Determine the [X, Y] coordinate at the center of the cell enclosing the given text.  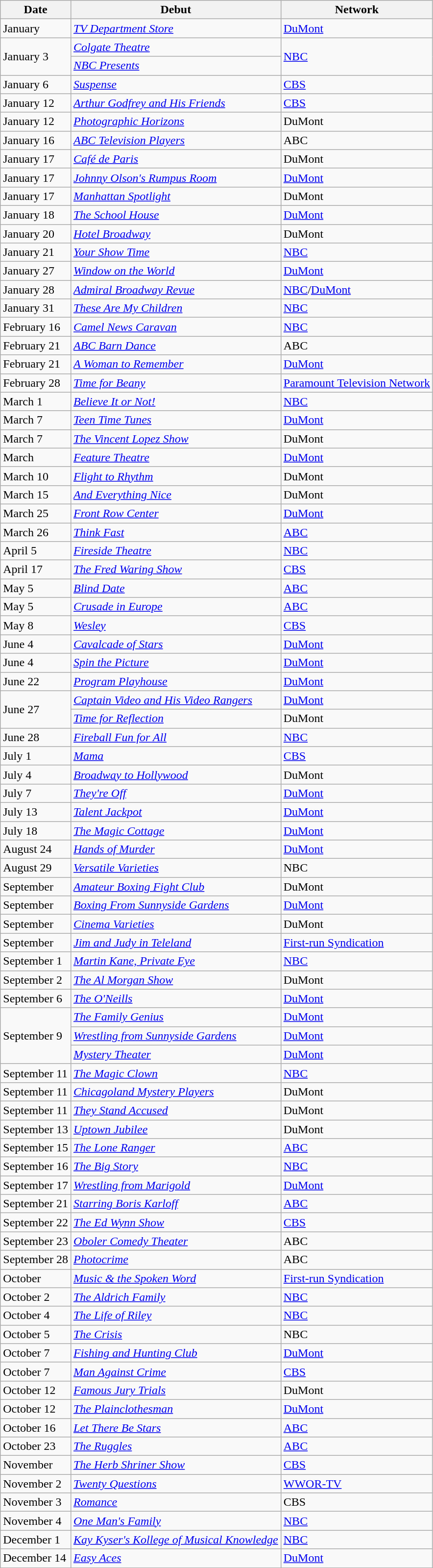
June 22 [36, 681]
January 16 [36, 140]
They're Off [175, 793]
Photocrime [175, 1260]
Manhattan Spotlight [175, 196]
Cavalcade of Stars [175, 644]
January 6 [36, 84]
Arthur Godfrey and His Friends [175, 103]
November [36, 1465]
October 23 [36, 1446]
June 28 [36, 737]
Fireball Fun for All [175, 737]
Let There Be Stars [175, 1428]
Blind Date [175, 588]
Romance [175, 1502]
Music & the Spoken Word [175, 1278]
January [36, 28]
The O'Neills [175, 998]
Kay Kyser's Kollege of Musical Knowledge [175, 1540]
January 31 [36, 308]
July 7 [36, 793]
Your Show Time [175, 252]
The Al Morgan Show [175, 980]
April 17 [36, 570]
November 3 [36, 1502]
The Ruggles [175, 1446]
Versatile Varieties [175, 868]
Suspense [175, 84]
September 13 [36, 1129]
Believe It or Not! [175, 401]
The Crisis [175, 1334]
Time for Reflection [175, 719]
December 1 [36, 1540]
Crusade in Europe [175, 607]
Time for Beany [175, 383]
August 24 [36, 849]
January 20 [36, 234]
One Man's Family [175, 1521]
September 17 [36, 1185]
July 4 [36, 774]
Colgate Theatre [175, 47]
February 16 [36, 327]
The Family Genius [175, 1017]
Window on the World [175, 271]
Fireside Theatre [175, 551]
July 13 [36, 812]
January 27 [36, 271]
September 23 [36, 1241]
October [36, 1278]
October 16 [36, 1428]
The Life of Riley [175, 1316]
Man Against Crime [175, 1371]
Boxing From Sunnyside Gardens [175, 905]
February 28 [36, 383]
September 22 [36, 1222]
Talent Jackpot [175, 812]
Camel News Caravan [175, 327]
ABC Television Players [175, 140]
Famous Jury Trials [175, 1390]
Spin the Picture [175, 663]
Chicagoland Mystery Players [175, 1092]
Fishing and Hunting Club [175, 1353]
Johnny Olson's Rumpus Room [175, 177]
January 3 [36, 56]
And Everything Nice [175, 495]
The Magic Cottage [175, 831]
Wesley [175, 625]
Amateur Boxing Fight Club [175, 887]
Teen Time Tunes [175, 420]
November 4 [36, 1521]
July 18 [36, 831]
September 21 [36, 1204]
Feature Theatre [175, 457]
The Ed Wynn Show [175, 1222]
NBC/DuMont [357, 290]
October 5 [36, 1334]
Broadway to Hollywood [175, 774]
Captain Video and His Video Rangers [175, 700]
Hotel Broadway [175, 234]
Photographic Horizons [175, 122]
March 1 [36, 401]
October 4 [36, 1316]
Wrestling from Sunnyside Gardens [175, 1036]
May 8 [36, 625]
NBC Presents [175, 66]
TV Department Store [175, 28]
Program Playhouse [175, 681]
Easy Aces [175, 1558]
August 29 [36, 868]
September 1 [36, 961]
Café de Paris [175, 159]
WWOR-TV [357, 1484]
January 21 [36, 252]
December 14 [36, 1558]
January 18 [36, 215]
Network [357, 10]
Flight to Rhythm [175, 476]
Starring Boris Karloff [175, 1204]
The School House [175, 215]
The Vincent Lopez Show [175, 439]
June 27 [36, 709]
The Big Story [175, 1167]
September 2 [36, 980]
October 2 [36, 1297]
Cinema Varieties [175, 924]
March [36, 457]
September 9 [36, 1036]
Front Row Center [175, 513]
Debut [175, 10]
Jim and Judy in Teleland [175, 943]
They Stand Accused [175, 1110]
Oboler Comedy Theater [175, 1241]
Date [36, 10]
These Are My Children [175, 308]
The Fred Waring Show [175, 570]
March 10 [36, 476]
Mama [175, 756]
The Lone Ranger [175, 1148]
March 25 [36, 513]
Twenty Questions [175, 1484]
September 6 [36, 998]
March 15 [36, 495]
March 26 [36, 532]
Mystery Theater [175, 1054]
Martin Kane, Private Eye [175, 961]
The Plainclothesman [175, 1409]
Uptown Jubilee [175, 1129]
Hands of Murder [175, 849]
November 2 [36, 1484]
The Magic Clown [175, 1073]
Admiral Broadway Revue [175, 290]
The Herb Shriner Show [175, 1465]
September 16 [36, 1167]
July 1 [36, 756]
January 28 [36, 290]
April 5 [36, 551]
September 28 [36, 1260]
September 15 [36, 1148]
A Woman to Remember [175, 364]
Think Fast [175, 532]
Paramount Television Network [357, 383]
ABC Barn Dance [175, 346]
The Aldrich Family [175, 1297]
Wrestling from Marigold [175, 1185]
